Return the (X, Y) coordinate for the center point of the cell that contains the specified text.  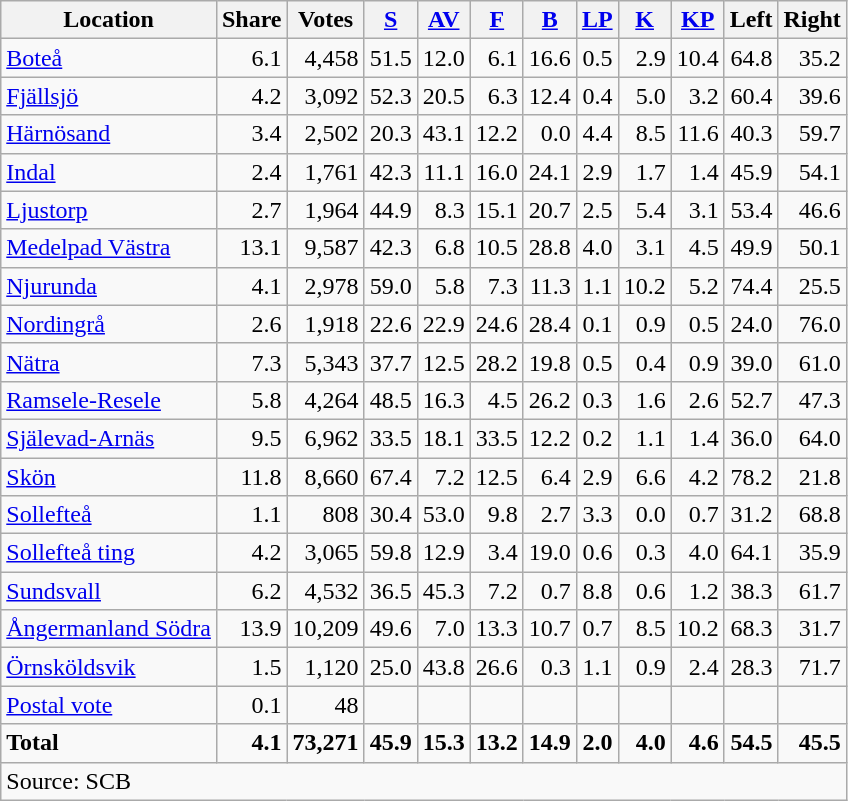
16.3 (444, 400)
35.2 (812, 58)
13.1 (252, 248)
1,761 (326, 172)
52.7 (751, 400)
30.4 (390, 515)
9.5 (252, 438)
61.0 (812, 362)
Source: SCB (424, 781)
11.6 (698, 134)
13.9 (252, 629)
Själevad-Arnäs (109, 438)
1,120 (326, 667)
Ljustorp (109, 210)
44.9 (390, 210)
Härnösand (109, 134)
24.0 (751, 324)
25.0 (390, 667)
K (644, 20)
0.2 (597, 438)
Location (109, 20)
45.5 (812, 743)
8,660 (326, 477)
15.3 (444, 743)
5.4 (644, 210)
12.9 (444, 553)
Sollefteå (109, 515)
19.8 (550, 362)
6.2 (252, 591)
11.1 (444, 172)
S (390, 20)
36.5 (390, 591)
1,918 (326, 324)
46.6 (812, 210)
3,092 (326, 96)
6.6 (644, 477)
2.5 (597, 210)
9.8 (496, 515)
6.8 (444, 248)
54.5 (751, 743)
6.3 (496, 96)
78.2 (751, 477)
8.8 (597, 591)
5.0 (644, 96)
2.0 (597, 743)
20.5 (444, 96)
Nordingrå (109, 324)
10,209 (326, 629)
36.0 (751, 438)
9,587 (326, 248)
37.7 (390, 362)
Skön (109, 477)
19.0 (550, 553)
7.0 (444, 629)
Share (252, 20)
2,502 (326, 134)
KP (698, 20)
16.6 (550, 58)
60.4 (751, 96)
24.6 (496, 324)
6.4 (550, 477)
6,962 (326, 438)
61.7 (812, 591)
4.6 (698, 743)
Medelpad Västra (109, 248)
59.0 (390, 286)
28.8 (550, 248)
64.8 (751, 58)
Votes (326, 20)
1.5 (252, 667)
Ångermanland Södra (109, 629)
3,065 (326, 553)
26.6 (496, 667)
Sundsvall (109, 591)
71.7 (812, 667)
68.3 (751, 629)
47.3 (812, 400)
Njurunda (109, 286)
21.8 (812, 477)
Postal vote (109, 705)
53.0 (444, 515)
73,271 (326, 743)
Boteå (109, 58)
45.3 (444, 591)
Fjällsjö (109, 96)
64.0 (812, 438)
39.6 (812, 96)
10.4 (698, 58)
74.4 (751, 286)
4,264 (326, 400)
1.6 (644, 400)
1.7 (644, 172)
52.3 (390, 96)
4.4 (597, 134)
49.6 (390, 629)
B (550, 20)
25.5 (812, 286)
Örnsköldsvik (109, 667)
Ramsele-Resele (109, 400)
20.3 (390, 134)
20.7 (550, 210)
22.9 (444, 324)
F (496, 20)
15.1 (496, 210)
LP (597, 20)
13.2 (496, 743)
64.1 (751, 553)
59.8 (390, 553)
68.8 (812, 515)
76.0 (812, 324)
67.4 (390, 477)
11.8 (252, 477)
10.7 (550, 629)
35.9 (812, 553)
Total (109, 743)
50.1 (812, 248)
AV (444, 20)
38.3 (751, 591)
Indal (109, 172)
5.2 (698, 286)
51.5 (390, 58)
40.3 (751, 134)
59.7 (812, 134)
8.3 (444, 210)
18.1 (444, 438)
43.1 (444, 134)
31.7 (812, 629)
14.9 (550, 743)
1.2 (698, 591)
2,978 (326, 286)
3.3 (597, 515)
53.4 (751, 210)
26.2 (550, 400)
28.3 (751, 667)
4,532 (326, 591)
13.3 (496, 629)
22.6 (390, 324)
Left (751, 20)
28.2 (496, 362)
49.9 (751, 248)
808 (326, 515)
5,343 (326, 362)
3.2 (698, 96)
4,458 (326, 58)
1,964 (326, 210)
43.8 (444, 667)
Nätra (109, 362)
48 (326, 705)
12.4 (550, 96)
48.5 (390, 400)
Right (812, 20)
Sollefteå ting (109, 553)
24.1 (550, 172)
28.4 (550, 324)
39.0 (751, 362)
10.5 (496, 248)
11.3 (550, 286)
54.1 (812, 172)
12.0 (444, 58)
31.2 (751, 515)
16.0 (496, 172)
